Pinpoint the cell where the given text exists, returning its (x, y) midpoint coordinate. 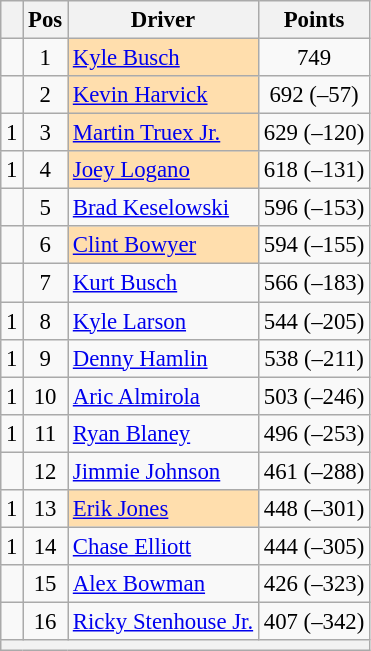
Ryan Blaney (164, 433)
11 (46, 433)
6 (46, 245)
596 (–153) (314, 208)
12 (46, 471)
594 (–155) (314, 245)
448 (–301) (314, 509)
496 (–253) (314, 433)
426 (–323) (314, 584)
538 (–211) (314, 358)
749 (314, 58)
5 (46, 208)
Brad Keselowski (164, 208)
629 (–120) (314, 133)
407 (–342) (314, 621)
Aric Almirola (164, 396)
13 (46, 509)
3 (46, 133)
4 (46, 170)
461 (–288) (314, 471)
14 (46, 546)
9 (46, 358)
Kyle Larson (164, 321)
566 (–183) (314, 283)
Kyle Busch (164, 58)
618 (–131) (314, 170)
544 (–205) (314, 321)
Martin Truex Jr. (164, 133)
16 (46, 621)
Kurt Busch (164, 283)
Joey Logano (164, 170)
Chase Elliott (164, 546)
Jimmie Johnson (164, 471)
2 (46, 95)
692 (–57) (314, 95)
Alex Bowman (164, 584)
Denny Hamlin (164, 358)
Clint Bowyer (164, 245)
444 (–305) (314, 546)
503 (–246) (314, 396)
Points (314, 20)
Pos (46, 20)
10 (46, 396)
Ricky Stenhouse Jr. (164, 621)
Driver (164, 20)
15 (46, 584)
7 (46, 283)
8 (46, 321)
Kevin Harvick (164, 95)
Erik Jones (164, 509)
